Find where the given text appears and provide that cell's center as (x, y) coordinate. 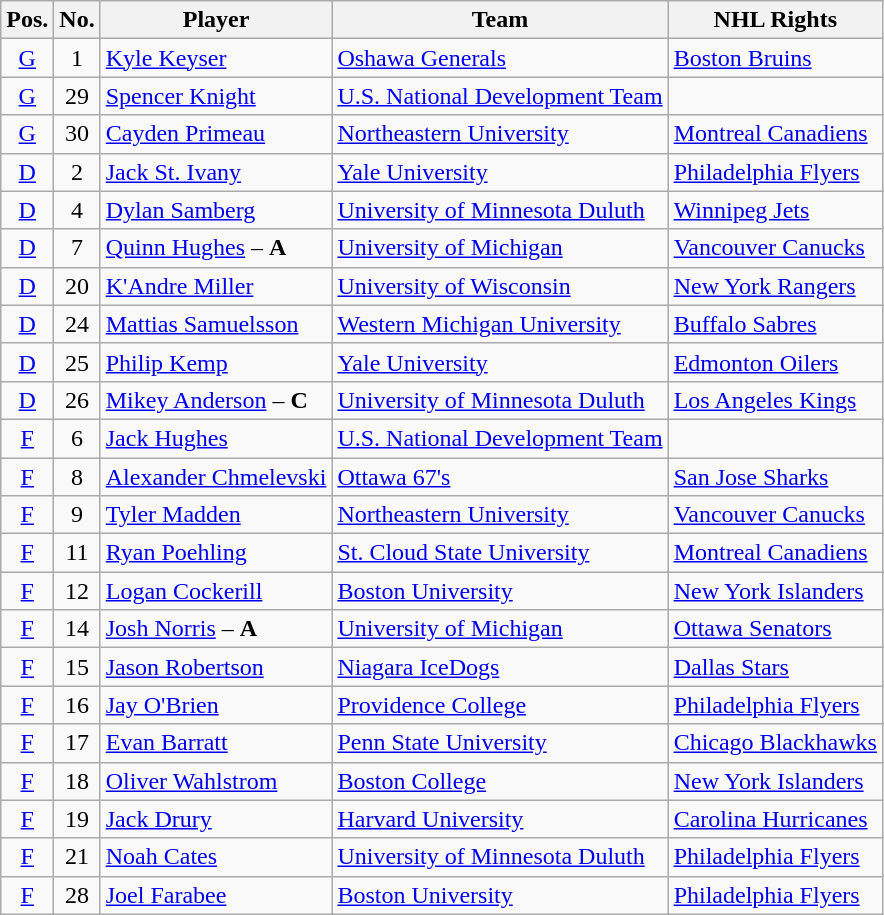
2 (77, 172)
Team (500, 20)
14 (77, 629)
University of Wisconsin (500, 286)
11 (77, 553)
21 (77, 857)
26 (77, 400)
9 (77, 515)
St. Cloud State University (500, 553)
15 (77, 667)
19 (77, 819)
Carolina Hurricanes (775, 819)
Evan Barratt (216, 743)
18 (77, 781)
Providence College (500, 705)
Player (216, 20)
Harvard University (500, 819)
Oshawa Generals (500, 58)
Jason Robertson (216, 667)
28 (77, 895)
29 (77, 96)
Western Michigan University (500, 324)
Tyler Madden (216, 515)
Oliver Wahlstrom (216, 781)
Joel Farabee (216, 895)
Los Angeles Kings (775, 400)
NHL Rights (775, 20)
Boston Bruins (775, 58)
San Jose Sharks (775, 477)
Jack St. Ivany (216, 172)
Dallas Stars (775, 667)
Chicago Blackhawks (775, 743)
Philip Kemp (216, 362)
12 (77, 591)
Ottawa 67's (500, 477)
7 (77, 248)
Kyle Keyser (216, 58)
Logan Cockerill (216, 591)
Jay O'Brien (216, 705)
Spencer Knight (216, 96)
Winnipeg Jets (775, 210)
16 (77, 705)
25 (77, 362)
No. (77, 20)
Penn State University (500, 743)
Cayden Primeau (216, 134)
24 (77, 324)
Alexander Chmelevski (216, 477)
Edmonton Oilers (775, 362)
4 (77, 210)
K'Andre Miller (216, 286)
30 (77, 134)
Josh Norris – A (216, 629)
Pos. (28, 20)
6 (77, 438)
Noah Cates (216, 857)
8 (77, 477)
Quinn Hughes – A (216, 248)
New York Rangers (775, 286)
Ryan Poehling (216, 553)
Mikey Anderson – C (216, 400)
Ottawa Senators (775, 629)
Buffalo Sabres (775, 324)
Jack Hughes (216, 438)
Mattias Samuelsson (216, 324)
Boston College (500, 781)
Niagara IceDogs (500, 667)
20 (77, 286)
Jack Drury (216, 819)
Dylan Samberg (216, 210)
1 (77, 58)
17 (77, 743)
